For the text-containing cell, return its midpoint in [X, Y] coordinate format. 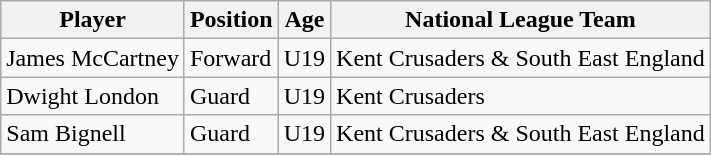
Player [93, 20]
James McCartney [93, 58]
Kent Crusaders [521, 96]
Position [231, 20]
Forward [231, 58]
Dwight London [93, 96]
Sam Bignell [93, 134]
Age [304, 20]
National League Team [521, 20]
